For the text-containing cell, return its midpoint in [X, Y] coordinate format. 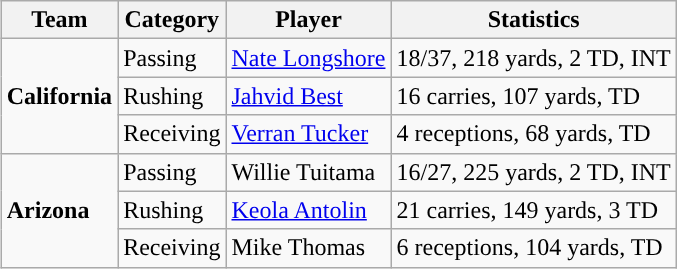
Keola Antolin [308, 210]
Team [59, 20]
6 receptions, 104 yards, TD [534, 248]
California [59, 96]
Jahvid Best [308, 96]
21 carries, 149 yards, 3 TD [534, 210]
Willie Tuitama [308, 172]
18/37, 218 yards, 2 TD, INT [534, 58]
Statistics [534, 20]
Arizona [59, 210]
Player [308, 20]
Mike Thomas [308, 248]
16 carries, 107 yards, TD [534, 96]
16/27, 225 yards, 2 TD, INT [534, 172]
4 receptions, 68 yards, TD [534, 134]
Verran Tucker [308, 134]
Category [172, 20]
Nate Longshore [308, 58]
